From the cell containing the given text, extract its center point as [X, Y] coordinate. 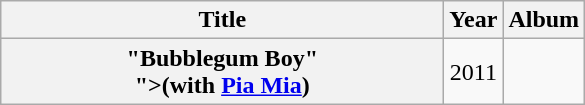
Album [544, 20]
"Bubblegum Boy"">(with Pia Mia) [222, 72]
Title [222, 20]
2011 [474, 72]
Year [474, 20]
